Output the (X, Y) coordinate of the center of the cell containing the given text.  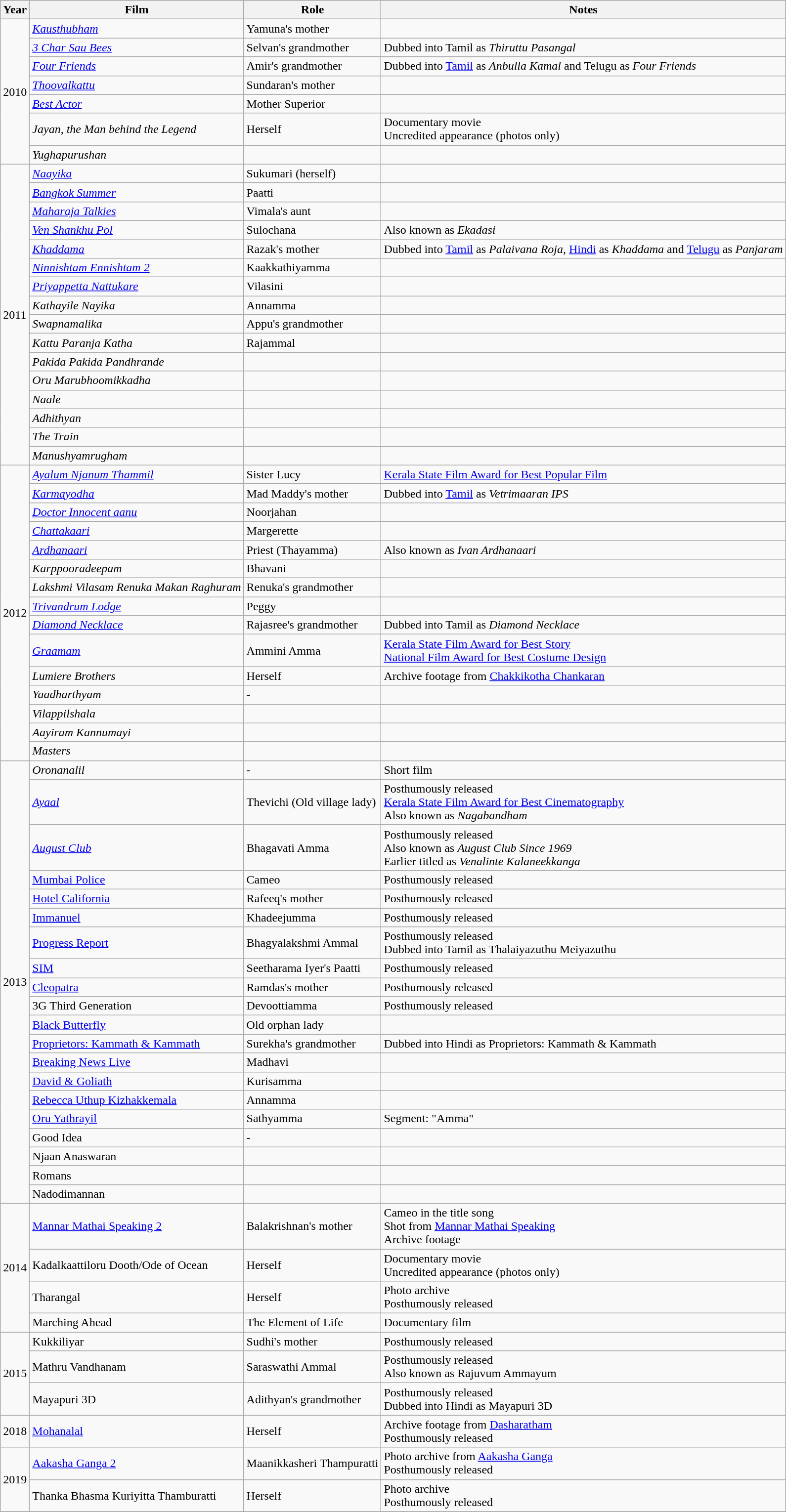
Sudhi's mother (312, 1342)
Rebecca Uthup Kizhakkemala (136, 1100)
Yamuna's mother (312, 29)
Nadodimannan (136, 1194)
Lakshmi Vilasam Renuka Makan Raghuram (136, 588)
Doctor Innocent aanu (136, 512)
Short film (583, 770)
Kattu Paranja Katha (136, 343)
Peggy (312, 606)
2015 (15, 1374)
Posthumously releasedAlso known as Rajuvum Ammayum (583, 1367)
Sathyamma (312, 1119)
Year (15, 10)
Kurisamma (312, 1081)
Sister Lucy (312, 474)
Yaadharthyam (136, 695)
2011 (15, 314)
Dubbed into Tamil as Thiruttu Pasangal (583, 47)
Kerala State Film Award for Best Popular Film (583, 474)
Bhagavati Amma (312, 847)
Romans (136, 1175)
Karmayodha (136, 493)
Photo archive from Aakasha Ganga Posthumously released (583, 1464)
Pakida Pakida Pandhrande (136, 362)
Surekha's grandmother (312, 1044)
Diamond Necklace (136, 625)
Also known as Ivan Ardhanaari (583, 550)
Archive footage from Dasharatham Posthumously released (583, 1431)
Adithyan's grandmother (312, 1399)
2018 (15, 1431)
Thevichi (Old village lady) (312, 802)
Cameo in the title song Shot from Mannar Mathai SpeakingArchive footage (583, 1226)
SIM (136, 968)
Posthumously releasedDubbed into Tamil as Thalaiyazuthu Meiyazuthu (583, 943)
Appu's grandmother (312, 324)
Ammini Amma (312, 650)
Sulochana (312, 230)
Four Friends (136, 66)
David & Goliath (136, 1081)
Mohanalal (136, 1431)
Ardhanaari (136, 550)
2013 (15, 982)
Vilasini (312, 287)
Manushyamrugham (136, 456)
Devoottiamma (312, 1006)
Selvan's grandmother (312, 47)
Saraswathi Ammal (312, 1367)
Old orphan lady (312, 1025)
3G Third Generation (136, 1006)
Dubbed into Tamil as Palaivana Roja, Hindi as Khaddama and Telugu as Panjaram (583, 249)
2019 (15, 1479)
Rafeeq's mother (312, 898)
Tharangal (136, 1298)
Chattakaari (136, 531)
Progress Report (136, 943)
Dubbed into Hindi as Proprietors: Kammath & Kammath (583, 1044)
Kaakkathiyamma (312, 268)
Mayapuri 3D (136, 1399)
Madhavi (312, 1062)
Naale (136, 399)
Masters (136, 751)
Ayaal (136, 802)
Jayan, the Man behind the Legend (136, 129)
Kausthubham (136, 29)
2014 (15, 1267)
Seetharama Iyer's Paatti (312, 968)
Film (136, 10)
Dubbed into Tamil as Diamond Necklace (583, 625)
Vilappilshala (136, 714)
Mother Superior (312, 104)
Thoovalkattu (136, 85)
Razak's mother (312, 249)
Also known as Ekadasi (583, 230)
Sukumari (herself) (312, 173)
Aayiram Kannumayi (136, 732)
August Club (136, 847)
Maharaja Talkies (136, 211)
Priest (Thayamma) (312, 550)
Good Idea (136, 1137)
Priyappetta Nattukare (136, 287)
Njaan Anaswaran (136, 1156)
Archive footage from Chakkikotha Chankaran (583, 676)
Bangkok Summer (136, 192)
Black Butterfly (136, 1025)
2010 (15, 92)
Immanuel (136, 918)
Hotel California (136, 898)
Kadalkaattiloru Dooth/Ode of Ocean (136, 1265)
Naayika (136, 173)
Dubbed into Tamil as Vetrimaaran IPS (583, 493)
Posthumously releasedAlso known as August Club Since 1969Earlier titled as Venalinte Kalaneekkanga (583, 847)
Posthumously releasedKerala State Film Award for Best CinematographyAlso known as Nagabandham (583, 802)
Margerette (312, 531)
Oru Yathrayil (136, 1119)
Khaddama (136, 249)
Oru Marubhoomikkadha (136, 380)
Khadeejumma (312, 918)
Paatti (312, 192)
Swapnamalika (136, 324)
Ramdas's mother (312, 987)
Yughapurushan (136, 155)
Ven Shankhu Pol (136, 230)
Documentary film (583, 1323)
The Element of Life (312, 1323)
Amir's grandmother (312, 66)
Renuka's grandmother (312, 588)
Rajammal (312, 343)
Notes (583, 10)
Aakasha Ganga 2 (136, 1464)
Best Actor (136, 104)
Segment: "Amma" (583, 1119)
Kerala State Film Award for Best StoryNational Film Award for Best Costume Design (583, 650)
Rajasree's grandmother (312, 625)
The Train (136, 437)
Thanka Bhasma Kuriyitta Thamburatti (136, 1495)
Mad Maddy's mother (312, 493)
Kukkiliyar (136, 1342)
Role (312, 10)
Cleopatra (136, 987)
Lumiere Brothers (136, 676)
Balakrishnan's mother (312, 1226)
Dubbed into Tamil as Anbulla Kamal and Telugu as Four Friends (583, 66)
Bhagyalakshmi Ammal (312, 943)
Proprietors: Kammath & Kammath (136, 1044)
Sundaran's mother (312, 85)
Breaking News Live (136, 1062)
2012 (15, 613)
Mathru Vandhanam (136, 1367)
Karppooradeepam (136, 569)
Cameo (312, 880)
Maanikkasheri Thampuratti (312, 1464)
Kathayile Nayika (136, 305)
3 Char Sau Bees (136, 47)
Marching Ahead (136, 1323)
Ninnishtam Ennishtam 2 (136, 268)
Mumbai Police (136, 880)
Mannar Mathai Speaking 2 (136, 1226)
Bhavani (312, 569)
Vimala's aunt (312, 211)
Graamam (136, 650)
Ayalum Njanum Thammil (136, 474)
Oronanalil (136, 770)
Adhithyan (136, 418)
Posthumously releasedDubbed into Hindi as Mayapuri 3D (583, 1399)
Noorjahan (312, 512)
Trivandrum Lodge (136, 606)
